For the text-containing cell, return its midpoint in [x, y] coordinate format. 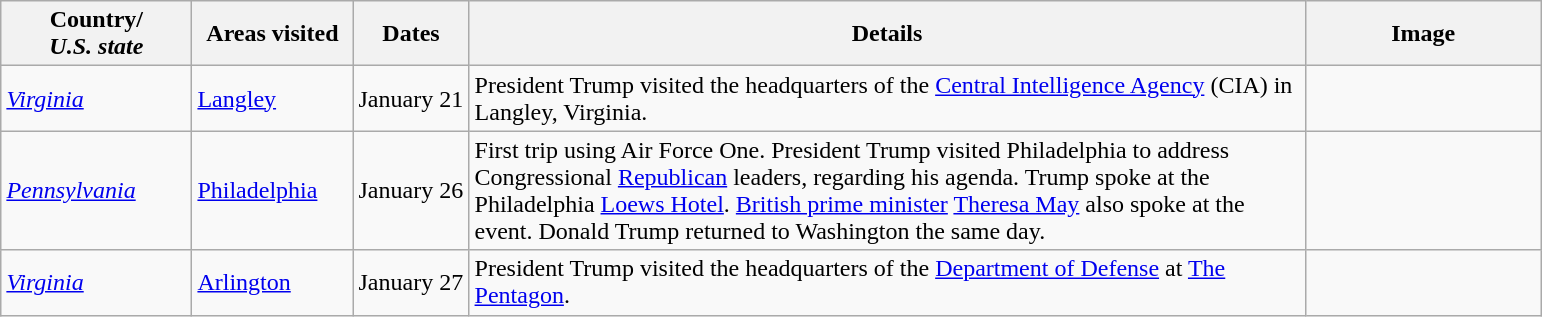
January 26 [411, 190]
Areas visited [272, 34]
President Trump visited the headquarters of the Department of Defense at The Pentagon. [887, 282]
Image [1423, 34]
Langley [272, 98]
January 21 [411, 98]
Philadelphia [272, 190]
January 27 [411, 282]
Arlington [272, 282]
Details [887, 34]
Country/U.S. state [96, 34]
Pennsylvania [96, 190]
President Trump visited the headquarters of the Central Intelligence Agency (CIA) in Langley, Virginia. [887, 98]
Dates [411, 34]
